Determine the [X, Y] coordinate at the center of the cell enclosing the given text.  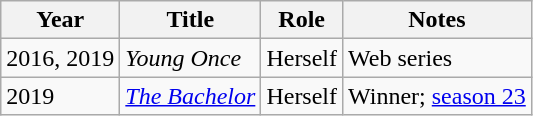
Title [190, 20]
2016, 2019 [60, 58]
Notes [438, 20]
The Bachelor [190, 96]
Year [60, 20]
Young Once [190, 58]
Web series [438, 58]
Role [302, 20]
2019 [60, 96]
Winner; season 23 [438, 96]
